Detect which cell encompasses the target text, then output its (X, Y) center coordinate. 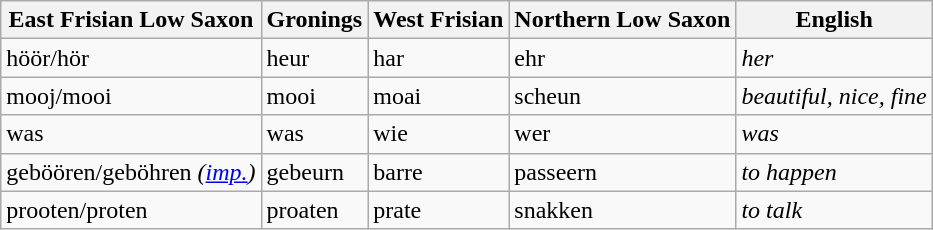
East Frisian Low Saxon (131, 20)
to talk (834, 210)
moai (438, 96)
ehr (622, 58)
wer (622, 134)
English (834, 20)
barre (438, 172)
to happen (834, 172)
snakken (622, 210)
geböören/geböhren (imp.) (131, 172)
passeern (622, 172)
mooi (314, 96)
West Frisian (438, 20)
her (834, 58)
beautiful, nice, fine (834, 96)
höör/hör (131, 58)
Gronings (314, 20)
proaten (314, 210)
mooj/mooi (131, 96)
Northern Low Saxon (622, 20)
prooten/proten (131, 210)
har (438, 58)
heur (314, 58)
wie (438, 134)
prate (438, 210)
scheun (622, 96)
gebeurn (314, 172)
